Search for the cell housing the specified text and yield its (X, Y) center coordinate. 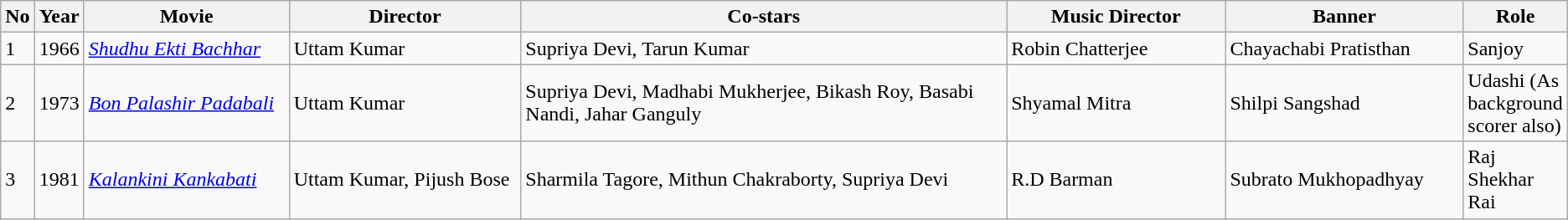
Kalankini Kankabati (186, 180)
1973 (59, 103)
Music Director (1116, 17)
Sanjoy (1515, 49)
Co-stars (764, 17)
1981 (59, 180)
1966 (59, 49)
Uttam Kumar, Pijush Bose (405, 180)
1 (18, 49)
Supriya Devi, Madhabi Mukherjee, Bikash Roy, Basabi Nandi, Jahar Ganguly (764, 103)
Movie (186, 17)
Shyamal Mitra (1116, 103)
Bon Palashir Padabali (186, 103)
Subrato Mukhopadhyay (1344, 180)
Role (1515, 17)
R.D Barman (1116, 180)
Robin Chatterjee (1116, 49)
Banner (1344, 17)
Sharmila Tagore, Mithun Chakraborty, Supriya Devi (764, 180)
No (18, 17)
2 (18, 103)
Year (59, 17)
Shudhu Ekti Bachhar (186, 49)
Chayachabi Pratisthan (1344, 49)
Director (405, 17)
Shilpi Sangshad (1344, 103)
Raj Shekhar Rai (1515, 180)
Udashi (As background scorer also) (1515, 103)
3 (18, 180)
Supriya Devi, Tarun Kumar (764, 49)
